Return [x, y] of the center of cell containing provided text 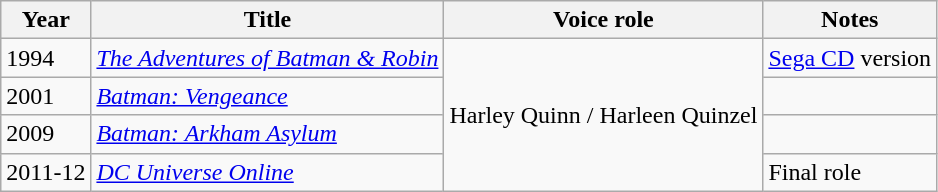
Batman: Vengeance [268, 96]
Final role [850, 172]
Year [46, 20]
Batman: Arkham Asylum [268, 134]
Harley Quinn / Harleen Quinzel [604, 115]
1994 [46, 58]
DC Universe Online [268, 172]
2009 [46, 134]
Voice role [604, 20]
The Adventures of Batman & Robin [268, 58]
Title [268, 20]
Notes [850, 20]
2001 [46, 96]
Sega CD version [850, 58]
2011-12 [46, 172]
